Detect which cell encompasses the target text, then output its [X, Y] center coordinate. 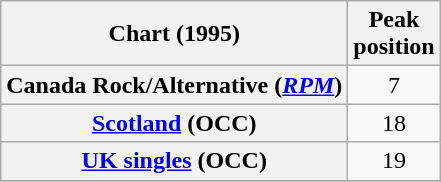
UK singles (OCC) [174, 161]
7 [394, 85]
Canada Rock/Alternative (RPM) [174, 85]
Peakposition [394, 34]
Chart (1995) [174, 34]
Scotland (OCC) [174, 123]
18 [394, 123]
19 [394, 161]
